Search for the cell housing the specified text and yield its (x, y) center coordinate. 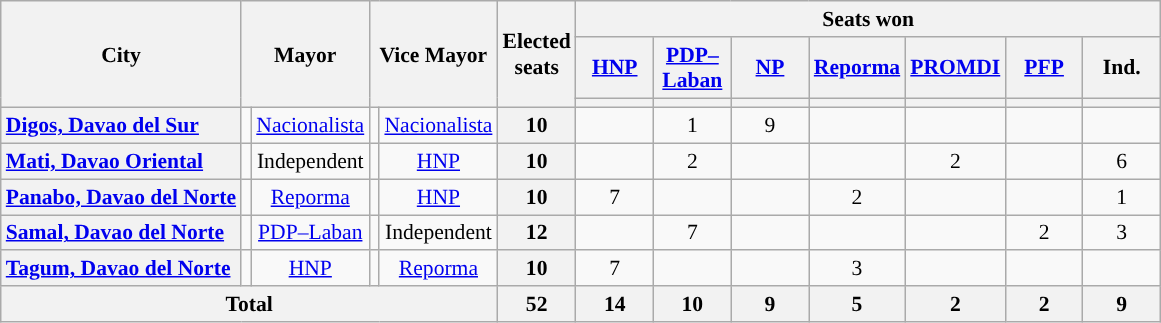
NP (770, 68)
Total (250, 304)
5 (857, 304)
14 (615, 304)
Electedseats (536, 54)
Mati, Davao Oriental (121, 162)
12 (536, 233)
52 (536, 304)
Vice Mayor (433, 54)
Digos, Davao del Sur (121, 126)
PFP (1044, 68)
Mayor (305, 54)
City (121, 54)
PROMDI (955, 68)
Ind. (1122, 68)
Tagum, Davao del Norte (121, 269)
Samal, Davao del Norte (121, 233)
Seats won (868, 19)
Panabo, Davao del Norte (121, 197)
6 (1122, 162)
